Return (X, Y) of the center of cell containing provided text 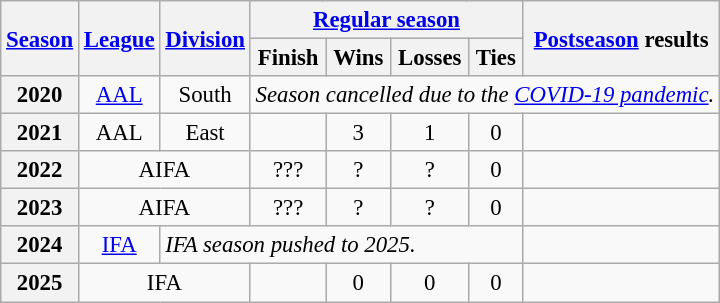
Regular season (386, 20)
Wins (358, 58)
3 (358, 133)
South (205, 95)
IFA season pushed to 2025. (342, 245)
Postseason results (622, 38)
2025 (40, 283)
Ties (496, 58)
Finish (288, 58)
East (205, 133)
Division (205, 38)
Season (40, 38)
2022 (40, 170)
2021 (40, 133)
Season cancelled due to the COVID-19 pandemic. (484, 95)
2023 (40, 208)
1 (430, 133)
League (118, 38)
2020 (40, 95)
Losses (430, 58)
2024 (40, 245)
